Search for the cell housing the specified text and yield its [x, y] center coordinate. 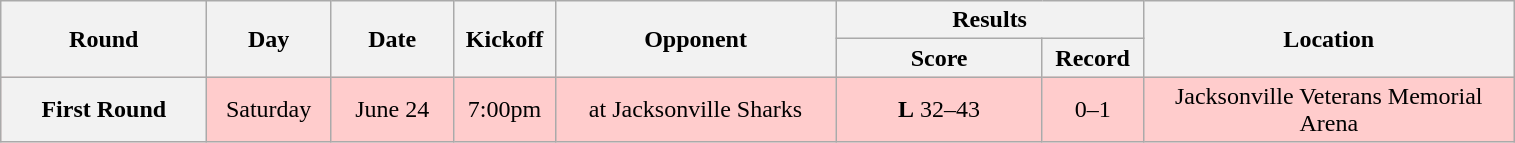
Score [939, 58]
Date [392, 39]
Opponent [696, 39]
L 32–43 [939, 110]
Jacksonville Veterans Memorial Arena [1328, 110]
Kickoff [504, 39]
First Round [104, 110]
0–1 [1092, 110]
at Jacksonville Sharks [696, 110]
7:00pm [504, 110]
Round [104, 39]
Day [269, 39]
Location [1328, 39]
June 24 [392, 110]
Results [990, 20]
Saturday [269, 110]
Record [1092, 58]
